Identify which cell holds the provided text, then report its (x, y) central coordinate. 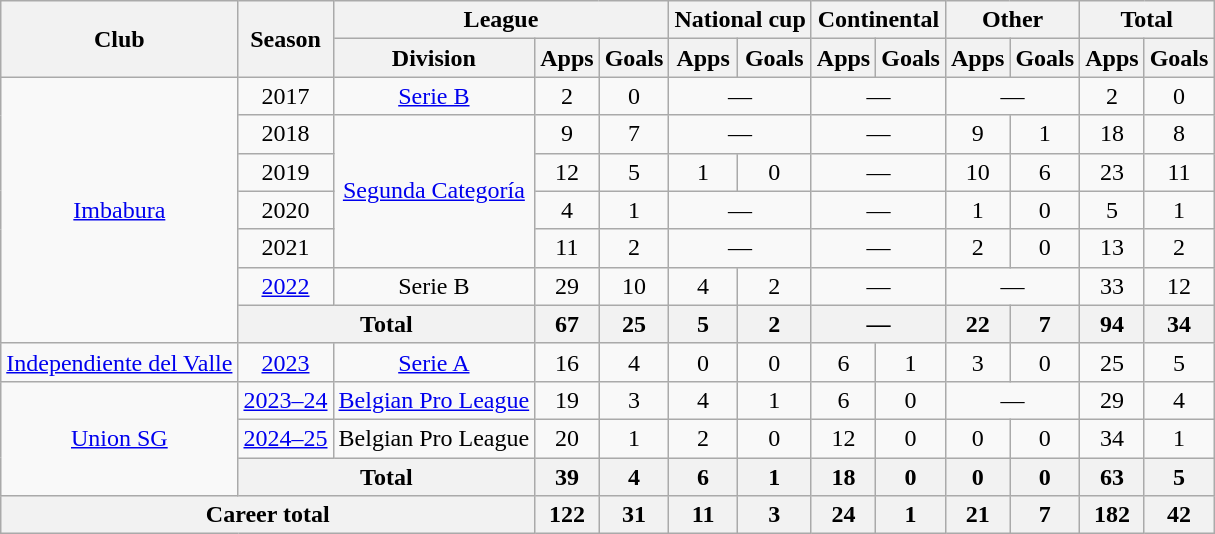
2021 (286, 248)
22 (977, 324)
2017 (286, 96)
Division (434, 58)
2022 (286, 286)
122 (567, 515)
2020 (286, 210)
2023–24 (286, 400)
Independiente del Valle (120, 362)
Other (1012, 20)
2024–25 (286, 438)
8 (1179, 134)
Continental (878, 20)
16 (567, 362)
31 (634, 515)
63 (1112, 477)
20 (567, 438)
23 (1112, 172)
Season (286, 39)
39 (567, 477)
2023 (286, 362)
182 (1112, 515)
Career total (268, 515)
42 (1179, 515)
2018 (286, 134)
13 (1112, 248)
94 (1112, 324)
Club (120, 39)
2019 (286, 172)
33 (1112, 286)
24 (843, 515)
21 (977, 515)
Union SG (120, 438)
League (501, 20)
Serie A (434, 362)
67 (567, 324)
Imbabura (120, 210)
Segunda Categoría (434, 191)
19 (567, 400)
National cup (740, 20)
